Extract the (X, Y) coordinate from the center of the cell holding the provided text.  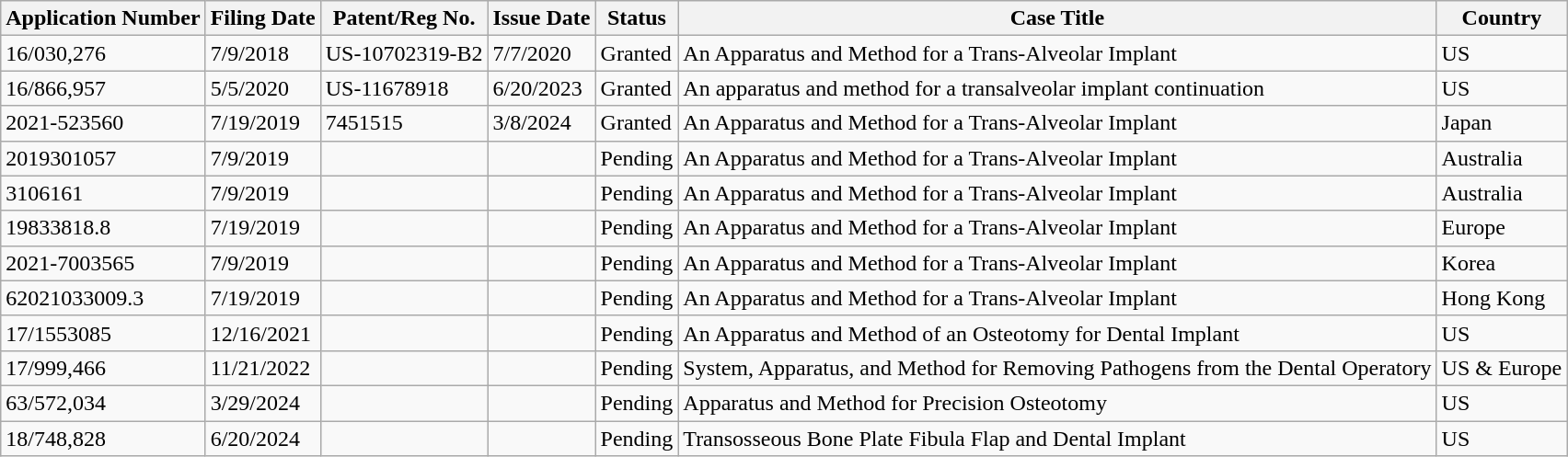
Application Number (103, 18)
16/030,276 (103, 53)
Patent/Reg No. (404, 18)
Filing Date (263, 18)
Europe (1502, 228)
US-11678918 (404, 88)
6/20/2023 (541, 88)
3/29/2024 (263, 403)
Japan (1502, 123)
US & Europe (1502, 368)
62021033009.3 (103, 298)
Apparatus and Method for Precision Osteotomy (1057, 403)
63/572,034 (103, 403)
2019301057 (103, 158)
7/9/2018 (263, 53)
12/16/2021 (263, 333)
Korea (1502, 263)
An Apparatus and Method of an Osteotomy for Dental Implant (1057, 333)
11/21/2022 (263, 368)
Status (637, 18)
2021-7003565 (103, 263)
System, Apparatus, and Method for Removing Pathogens from the Dental Operatory (1057, 368)
US-10702319-B2 (404, 53)
Hong Kong (1502, 298)
Transosseous Bone Plate Fibula Flap and Dental Implant (1057, 439)
3/8/2024 (541, 123)
17/999,466 (103, 368)
7/7/2020 (541, 53)
3106161 (103, 193)
19833818.8 (103, 228)
16/866,957 (103, 88)
Case Title (1057, 18)
17/1553085 (103, 333)
Country (1502, 18)
5/5/2020 (263, 88)
Issue Date (541, 18)
6/20/2024 (263, 439)
7451515 (404, 123)
2021-523560 (103, 123)
18/748,828 (103, 439)
An apparatus and method for a transalveolar implant continuation (1057, 88)
